Extract the [x, y] coordinate from the center of the cell holding the provided text.  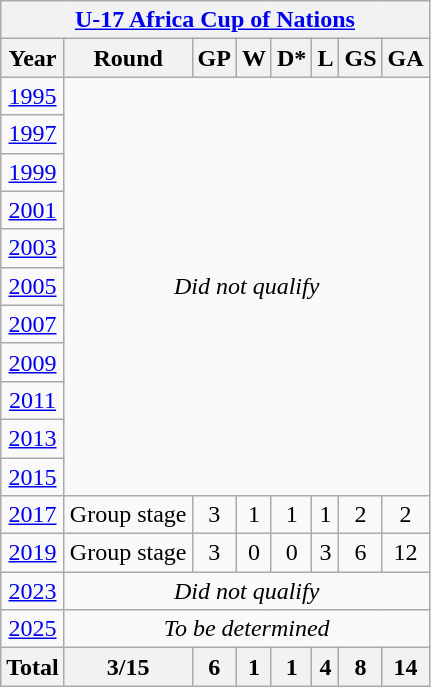
2023 [33, 591]
2005 [33, 286]
Round [128, 58]
12 [406, 553]
Year [33, 58]
2017 [33, 515]
Total [33, 667]
1997 [33, 134]
D* [291, 58]
3/15 [128, 667]
2019 [33, 553]
1995 [33, 96]
2001 [33, 210]
To be determined [246, 629]
2013 [33, 438]
2003 [33, 248]
GS [360, 58]
L [326, 58]
8 [360, 667]
4 [326, 667]
1999 [33, 172]
U-17 Africa Cup of Nations [215, 20]
2007 [33, 324]
W [254, 58]
14 [406, 667]
GA [406, 58]
2009 [33, 362]
2011 [33, 400]
2025 [33, 629]
2015 [33, 477]
GP [214, 58]
